Locate the cell with the specified text and output its (x, y) center coordinate. 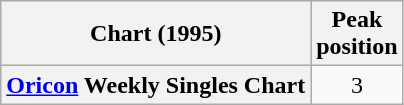
Oricon Weekly Singles Chart (156, 85)
3 (357, 85)
Chart (1995) (156, 34)
Peakposition (357, 34)
